Search for the cell housing the specified text and yield its [X, Y] center coordinate. 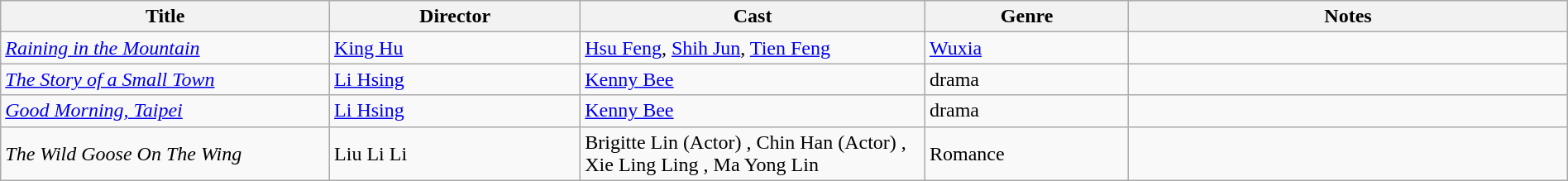
Cast [753, 17]
Brigitte Lin (Actor) , Chin Han (Actor) , Xie Ling Ling , Ma Yong Lin [753, 154]
King Hu [455, 48]
Good Morning, Taipei [165, 111]
Notes [1348, 17]
Romance [1026, 154]
Raining in the Mountain [165, 48]
Title [165, 17]
The Story of a Small Town [165, 79]
Wuxia [1026, 48]
Genre [1026, 17]
Director [455, 17]
Hsu Feng, Shih Jun, Tien Feng [753, 48]
Liu Li Li [455, 154]
The Wild Goose On The Wing [165, 154]
